From the cell containing the given text, extract its center point as (x, y) coordinate. 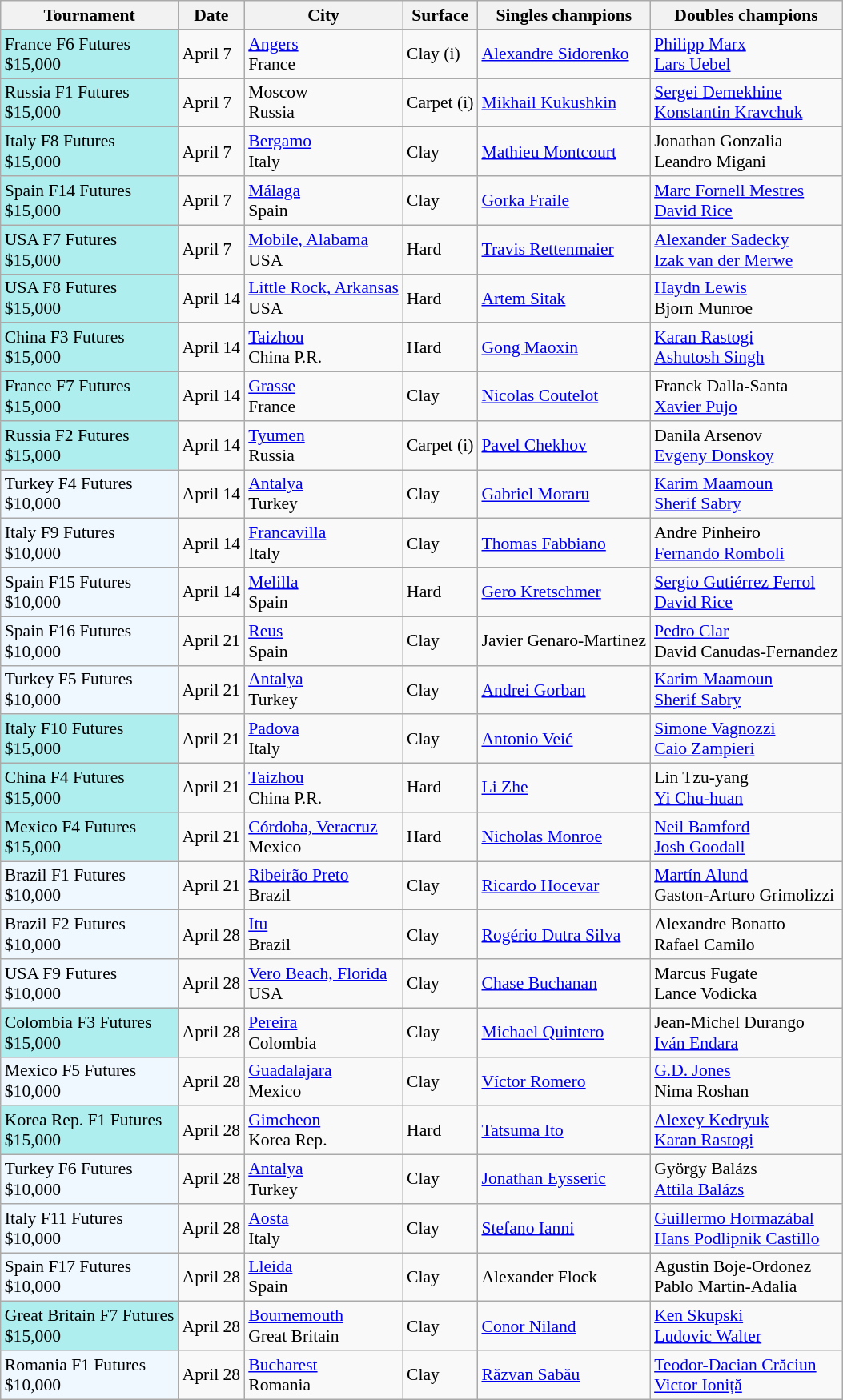
France F6 Futures$15,000 (90, 54)
MoscowRussia (323, 102)
Great Britain F7 Futures$15,000 (90, 1326)
Simone Vagnozzi Caio Zampieri (746, 740)
Li Zhe (564, 788)
PereiraColombia (323, 1033)
GrasseFrance (323, 397)
Thomas Fabbiano (564, 543)
PadovaItaly (323, 740)
GuadalajaraMexico (323, 1081)
MálagaSpain (323, 200)
Mexico F4 Futures$15,000 (90, 837)
G.D. Jones Nima Roshan (746, 1081)
Korea Rep. F1 Futures$15,000 (90, 1130)
China F3 Futures$15,000 (90, 347)
Little Rock, ArkansasUSA (323, 298)
Teodor-Dacian Crăciun Victor Ioniță (746, 1375)
Jonathan Gonzalia Leandro Migani (746, 152)
USA F8 Futures$15,000 (90, 298)
Karan Rastogi Ashutosh Singh (746, 347)
GimcheonKorea Rep. (323, 1130)
USA F9 Futures$10,000 (90, 983)
TyumenRussia (323, 445)
Agustin Boje-Ordonez Pablo Martin-Adalia (746, 1278)
Guillermo Hormazábal Hans Podlipnik Castillo (746, 1228)
Brazil F1 Futures$10,000 (90, 885)
Franck Dalla-Santa Xavier Pujo (746, 397)
Russia F2 Futures$15,000 (90, 445)
Alexander Sadecky Izak van der Merwe (746, 250)
Mikhail Kukushkin (564, 102)
Turkey F4 Futures$10,000 (90, 495)
Sergei Demekhine Konstantin Kravchuk (746, 102)
Córdoba, VeracruzMexico (323, 837)
BucharestRomania (323, 1375)
Mobile, AlabamaUSA (323, 250)
Danila Arsenov Evgeny Donskoy (746, 445)
Conor Niland (564, 1326)
Russia F1 Futures$15,000 (90, 102)
Spain F17 Futures$10,000 (90, 1278)
Brazil F2 Futures$10,000 (90, 935)
Marcus Fugate Lance Vodicka (746, 983)
Vero Beach, FloridaUSA (323, 983)
MelillaSpain (323, 592)
György Balázs Attila Balázs (746, 1180)
Alexandre Sidorenko (564, 54)
Marc Fornell Mestres David Rice (746, 200)
City (323, 15)
Jean-Michel Durango Iván Endara (746, 1033)
Pedro Clar David Canudas-Fernandez (746, 640)
Turkey F6 Futures$10,000 (90, 1180)
BergamoItaly (323, 152)
Date (211, 15)
LleidaSpain (323, 1278)
Spain F16 Futures$10,000 (90, 640)
Travis Rettenmaier (564, 250)
Sergio Gutiérrez Ferrol David Rice (746, 592)
Neil Bamford Josh Goodall (746, 837)
Gong Maoxin (564, 347)
Philipp Marx Lars Uebel (746, 54)
Mathieu Montcourt (564, 152)
BournemouthGreat Britain (323, 1326)
Italy F10 Futures$15,000 (90, 740)
Alexey Kedryuk Karan Rastogi (746, 1130)
Mexico F5 Futures$10,000 (90, 1081)
AngersFrance (323, 54)
FrancavillaItaly (323, 543)
AostaItaly (323, 1228)
France F7 Futures$15,000 (90, 397)
Lin Tzu-yang Yi Chu-huan (746, 788)
Nicholas Monroe (564, 837)
Stefano Ianni (564, 1228)
Italy F11 Futures$10,000 (90, 1228)
Andrei Gorban (564, 690)
Spain F15 Futures$10,000 (90, 592)
Antonio Veić (564, 740)
Colombia F3 Futures$15,000 (90, 1033)
ReusSpain (323, 640)
Ricardo Hocevar (564, 885)
Michael Quintero (564, 1033)
Pavel Chekhov (564, 445)
China F4 Futures$15,000 (90, 788)
Turkey F5 Futures$10,000 (90, 690)
Gabriel Moraru (564, 495)
Haydn Lewis Bjorn Munroe (746, 298)
Singles champions (564, 15)
Doubles champions (746, 15)
Ken Skupski Ludovic Walter (746, 1326)
Alexandre Bonatto Rafael Camilo (746, 935)
Rogério Dutra Silva (564, 935)
Alexander Flock (564, 1278)
Italy F9 Futures$10,000 (90, 543)
Gero Kretschmer (564, 592)
Artem Sitak (564, 298)
Gorka Fraile (564, 200)
Surface (440, 15)
Tatsuma Ito (564, 1130)
Javier Genaro-Martinez (564, 640)
Clay (i) (440, 54)
USA F7 Futures$15,000 (90, 250)
Romania F1 Futures$10,000 (90, 1375)
Jonathan Eysseric (564, 1180)
Andre Pinheiro Fernando Romboli (746, 543)
Ribeirão PretoBrazil (323, 885)
Víctor Romero (564, 1081)
Spain F14 Futures$15,000 (90, 200)
Chase Buchanan (564, 983)
Răzvan Sabău (564, 1375)
Nicolas Coutelot (564, 397)
Tournament (90, 15)
ItuBrazil (323, 935)
Martín Alund Gaston-Arturo Grimolizzi (746, 885)
Italy F8 Futures$15,000 (90, 152)
